Output the (x, y) coordinate of the center of the cell containing the given text.  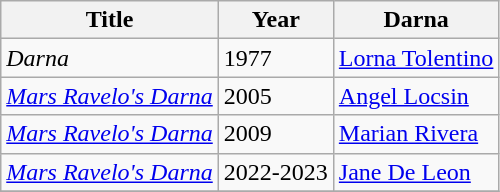
2009 (276, 134)
Jane De Leon (416, 172)
Title (110, 20)
1977 (276, 58)
2005 (276, 96)
2022-2023 (276, 172)
Marian Rivera (416, 134)
Lorna Tolentino (416, 58)
Angel Locsin (416, 96)
Year (276, 20)
